Determine the [X, Y] coordinate at the center of the cell enclosing the given text.  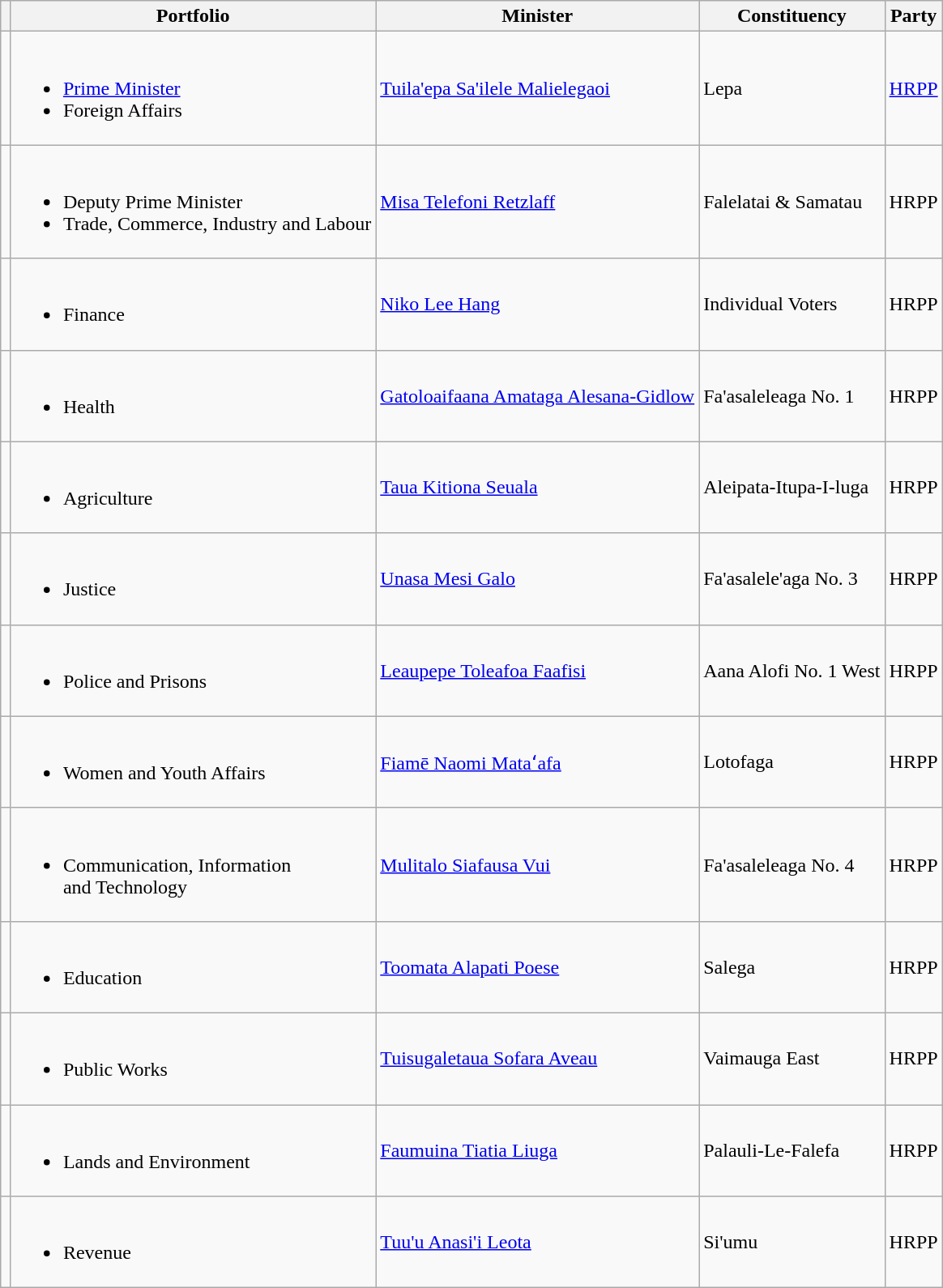
Party [914, 16]
Tuu'u Anasi'i Leota [538, 1243]
Justice [193, 578]
Falelatai & Samatau [792, 202]
Palauli-Le-Falefa [792, 1150]
Si'umu [792, 1243]
Deputy Prime MinisterTrade, Commerce, Industry and Labour [193, 202]
Fa'asalele'aga No. 3 [792, 578]
Police and Prisons [193, 671]
Lotofaga [792, 761]
Communication, Informationand Technology [193, 864]
Salega [792, 967]
Agriculture [193, 488]
Portfolio [193, 16]
Constituency [792, 16]
Minister [538, 16]
Public Works [193, 1058]
Lands and Environment [193, 1150]
Gatoloaifaana Amataga Alesana-Gidlow [538, 395]
Aana Alofi No. 1 West [792, 671]
Education [193, 967]
Women and Youth Affairs [193, 761]
Health [193, 395]
Misa Telefoni Retzlaff [538, 202]
Tuisugaletaua Sofara Aveau [538, 1058]
Fa'asaleleaga No. 4 [792, 864]
Unasa Mesi Galo [538, 578]
Vaimauga East [792, 1058]
Toomata Alapati Poese [538, 967]
Fa'asaleleaga No. 1 [792, 395]
Leaupepe Toleafoa Faafisi [538, 671]
Finance [193, 305]
Fiamē Naomi Mataʻafa [538, 761]
Prime MinisterForeign Affairs [193, 88]
Lepa [792, 88]
Individual Voters [792, 305]
Tuila'epa Sa'ilele Malielegaoi [538, 88]
Niko Lee Hang [538, 305]
Faumuina Tiatia Liuga [538, 1150]
Taua Kitiona Seuala [538, 488]
Mulitalo Siafausa Vui [538, 864]
Revenue [193, 1243]
Aleipata-Itupa-I-luga [792, 488]
